For the text-containing cell, return its midpoint in (X, Y) coordinate format. 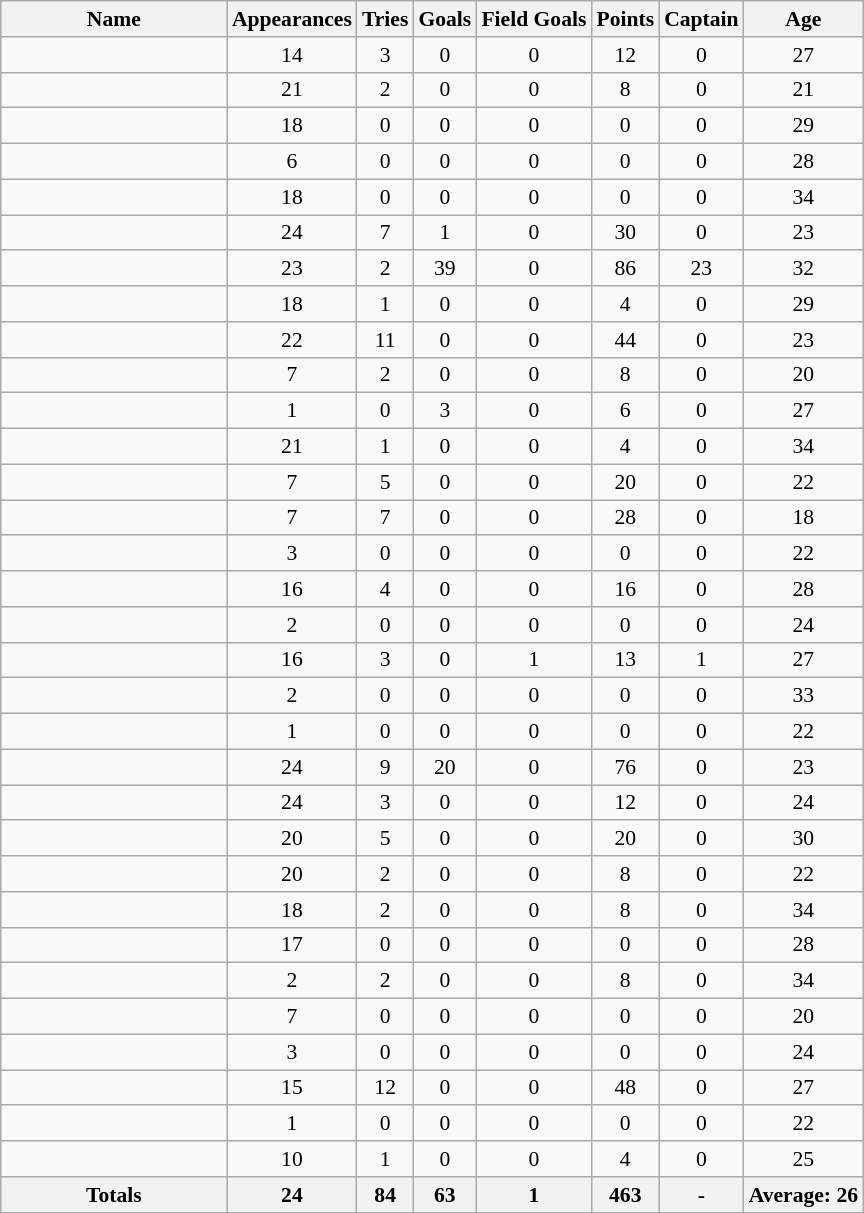
76 (625, 767)
Age (804, 19)
10 (292, 1159)
Average: 26 (804, 1195)
Tries (385, 19)
13 (625, 660)
11 (385, 340)
32 (804, 269)
Name (114, 19)
39 (444, 269)
14 (292, 55)
Points (625, 19)
25 (804, 1159)
9 (385, 767)
17 (292, 945)
Totals (114, 1195)
86 (625, 269)
Captain (702, 19)
Field Goals (534, 19)
33 (804, 696)
15 (292, 1088)
63 (444, 1195)
44 (625, 340)
463 (625, 1195)
48 (625, 1088)
- (702, 1195)
Appearances (292, 19)
Goals (444, 19)
84 (385, 1195)
